From the cell containing the given text, extract its center point as (x, y) coordinate. 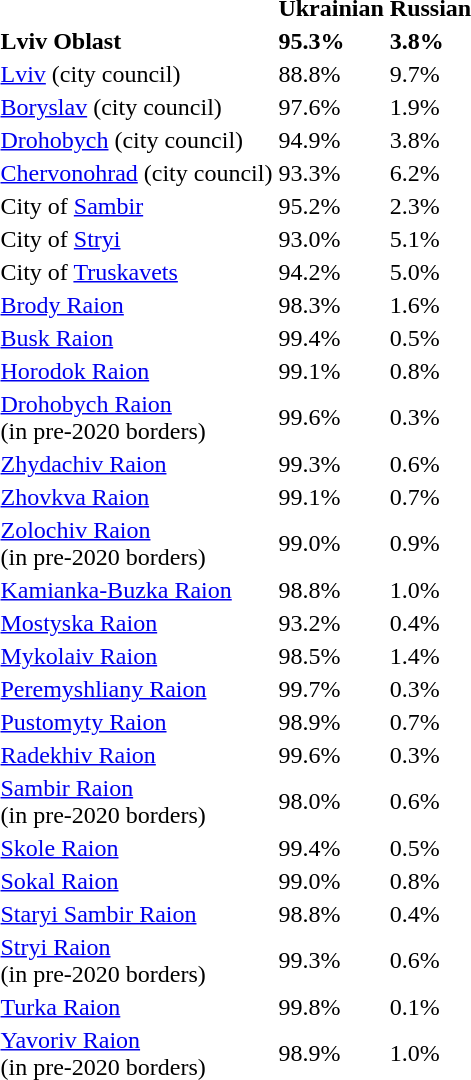
99.8% (331, 1007)
97.6% (331, 107)
98.9% (331, 722)
93.0% (331, 239)
93.2% (331, 623)
95.3% (331, 41)
93.3% (331, 173)
98.5% (331, 656)
95.2% (331, 206)
99.7% (331, 689)
88.8% (331, 74)
98.3% (331, 305)
94.2% (331, 272)
98.0% (331, 802)
94.9% (331, 140)
